For the text-containing cell, return its midpoint in [x, y] coordinate format. 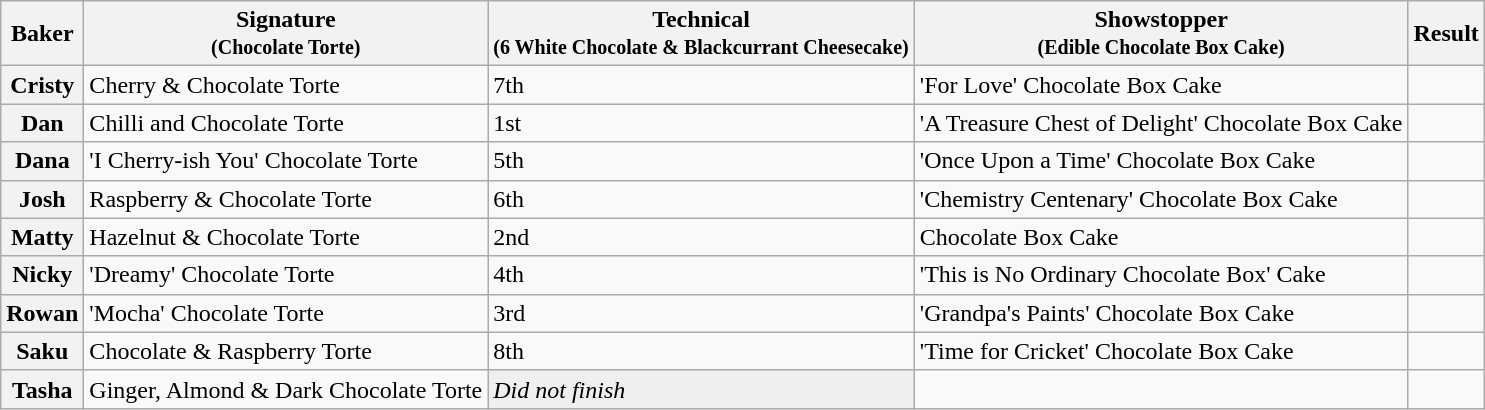
'Dreamy' Chocolate Torte [286, 275]
Saku [42, 351]
Chocolate & Raspberry Torte [286, 351]
Ginger, Almond & Dark Chocolate Torte [286, 389]
'This is No Ordinary Chocolate Box' Cake [1161, 275]
Matty [42, 237]
7th [702, 85]
6th [702, 199]
'I Cherry-ish You' Chocolate Torte [286, 161]
8th [702, 351]
Raspberry & Chocolate Torte [286, 199]
'Time for Cricket' Chocolate Box Cake [1161, 351]
Josh [42, 199]
Baker [42, 34]
Nicky [42, 275]
Signature(Chocolate Torte) [286, 34]
'A Treasure Chest of Delight' Chocolate Box Cake [1161, 123]
'Once Upon a Time' Chocolate Box Cake [1161, 161]
Chocolate Box Cake [1161, 237]
Showstopper(Edible Chocolate Box Cake) [1161, 34]
'Chemistry Centenary' Chocolate Box Cake [1161, 199]
'Mocha' Chocolate Torte [286, 313]
Tasha [42, 389]
Cherry & Chocolate Torte [286, 85]
Cristy [42, 85]
Dan [42, 123]
1st [702, 123]
Result [1446, 34]
Rowan [42, 313]
Hazelnut & Chocolate Torte [286, 237]
5th [702, 161]
Technical(6 White Chocolate & Blackcurrant Cheesecake) [702, 34]
'For Love' Chocolate Box Cake [1161, 85]
2nd [702, 237]
Chilli and Chocolate Torte [286, 123]
3rd [702, 313]
'Grandpa's Paints' Chocolate Box Cake [1161, 313]
Dana [42, 161]
Did not finish [702, 389]
4th [702, 275]
